Provide the [x, y] coordinate of the cell's center where the given text is located.  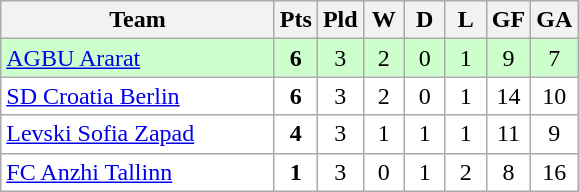
8 [508, 172]
Pld [340, 20]
GA [554, 20]
10 [554, 96]
16 [554, 172]
SD Croatia Berlin [138, 96]
11 [508, 134]
L [466, 20]
Levski Sofia Zapad [138, 134]
D [424, 20]
7 [554, 58]
Pts [296, 20]
4 [296, 134]
GF [508, 20]
AGBU Ararat [138, 58]
FC Anzhi Tallinn [138, 172]
W [384, 20]
14 [508, 96]
Team [138, 20]
